From the cell containing the given text, extract its center point as [x, y] coordinate. 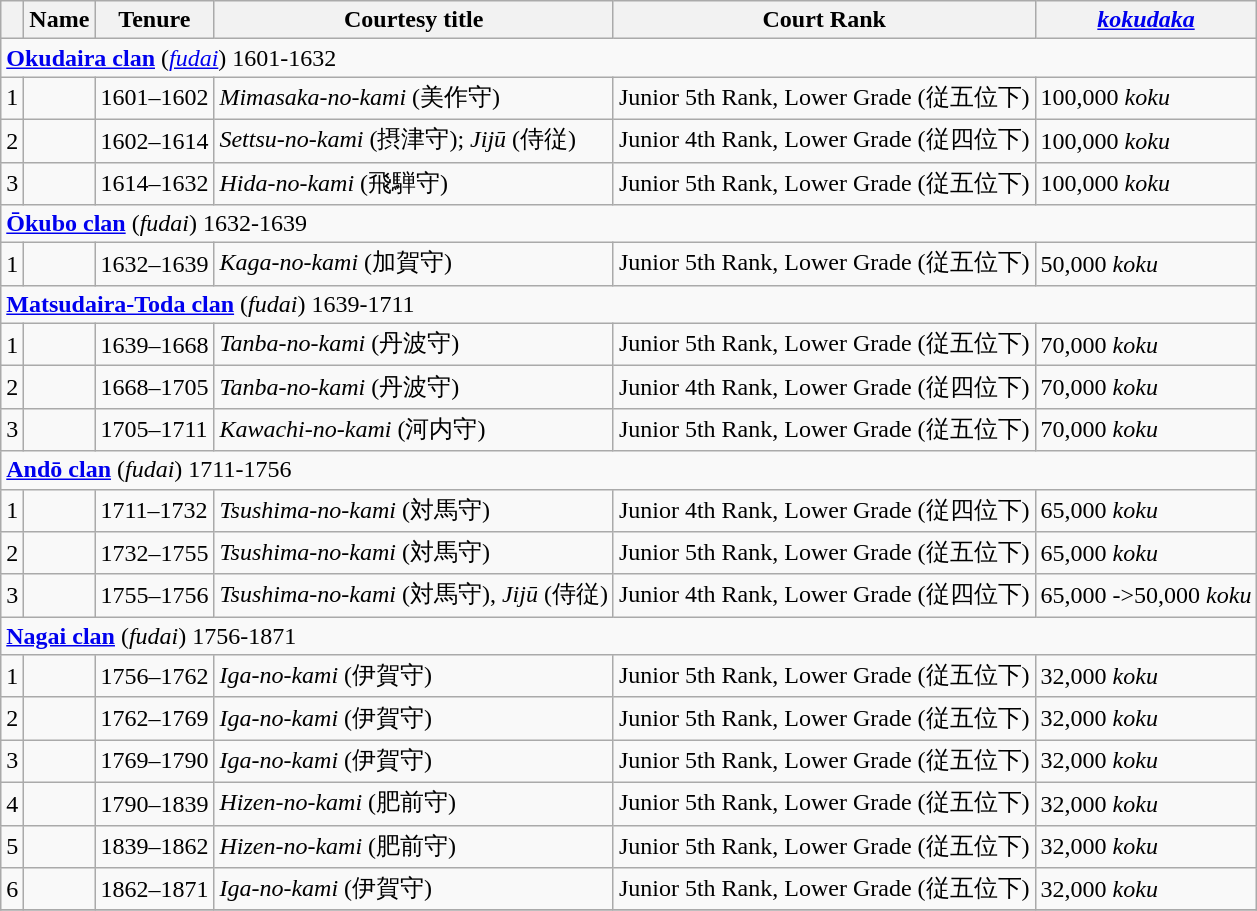
5 [12, 846]
1639–1668 [154, 344]
Okudaira clan (fudai) 1601-1632 [629, 58]
Tenure [154, 20]
1769–1790 [154, 762]
Courtesy title [414, 20]
Court Rank [824, 20]
Settsu-no-kami (摂津守); Jijū (侍従) [414, 140]
Mimasaka-no-kami (美作守) [414, 98]
65,000 ->50,000 koku [1146, 596]
1711–1732 [154, 510]
50,000 koku [1146, 264]
Tsushima-no-kami (対馬守), Jijū (侍従) [414, 596]
Matsudaira-Toda clan (fudai) 1639-1711 [629, 304]
1705–1711 [154, 430]
6 [12, 890]
1862–1871 [154, 890]
Ōkubo clan (fudai) 1632-1639 [629, 224]
1601–1602 [154, 98]
1614–1632 [154, 184]
kokudaka [1146, 20]
Kaga-no-kami (加賀守) [414, 264]
1632–1639 [154, 264]
1756–1762 [154, 676]
Name [60, 20]
Andō clan (fudai) 1711-1756 [629, 470]
1755–1756 [154, 596]
1668–1705 [154, 388]
1762–1769 [154, 718]
Nagai clan (fudai) 1756-1871 [629, 636]
1602–1614 [154, 140]
1732–1755 [154, 554]
1790–1839 [154, 804]
1839–1862 [154, 846]
Hida-no-kami (飛騨守) [414, 184]
4 [12, 804]
Kawachi-no-kami (河内守) [414, 430]
